Find where the given text appears and provide that cell's center as (X, Y) coordinate. 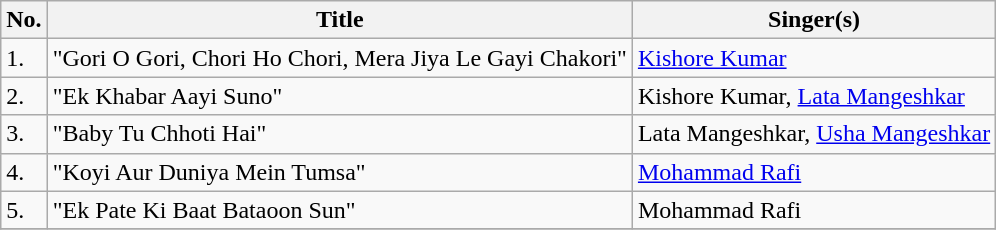
2. (24, 96)
1. (24, 58)
Title (340, 20)
"Ek Khabar Aayi Suno" (340, 96)
3. (24, 134)
Lata Mangeshkar, Usha Mangeshkar (814, 134)
"Ek Pate Ki Baat Bataoon Sun" (340, 210)
Kishore Kumar, Lata Mangeshkar (814, 96)
5. (24, 210)
4. (24, 172)
Singer(s) (814, 20)
"Gori O Gori, Chori Ho Chori, Mera Jiya Le Gayi Chakori" (340, 58)
"Koyi Aur Duniya Mein Tumsa" (340, 172)
No. (24, 20)
"Baby Tu Chhoti Hai" (340, 134)
Kishore Kumar (814, 58)
